Find where the given text appears and provide that cell's center as [x, y] coordinate. 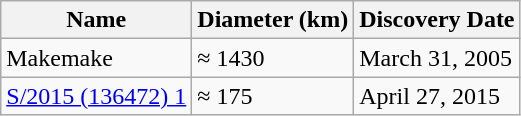
≈ 175 [273, 96]
Discovery Date [437, 20]
≈ 1430 [273, 58]
April 27, 2015 [437, 96]
Diameter (km) [273, 20]
Name [96, 20]
March 31, 2005 [437, 58]
Makemake [96, 58]
S/2015 (136472) 1 [96, 96]
